Detect which cell encompasses the target text, then output its (x, y) center coordinate. 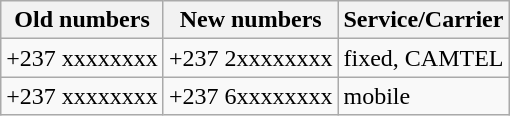
Old numbers (82, 20)
Service/Carrier (424, 20)
+237 2xxxxxxxx (250, 58)
mobile (424, 96)
+237 6xxxxxxxx (250, 96)
fixed, CAMTEL (424, 58)
New numbers (250, 20)
